Determine the [X, Y] coordinate at the center of the cell enclosing the given text.  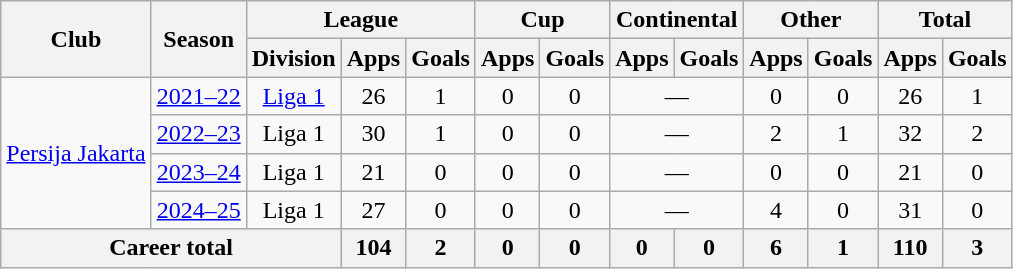
Total [945, 20]
Club [76, 39]
2023–24 [198, 172]
3 [977, 248]
110 [910, 248]
Career total [171, 248]
104 [373, 248]
31 [910, 210]
6 [776, 248]
32 [910, 134]
Persija Jakarta [76, 153]
4 [776, 210]
27 [373, 210]
Division [294, 58]
Continental [677, 20]
Other [811, 20]
2024–25 [198, 210]
League [360, 20]
Season [198, 39]
Cup [542, 20]
2021–22 [198, 96]
2022–23 [198, 134]
30 [373, 134]
